Return [X, Y] of the center of cell containing provided text 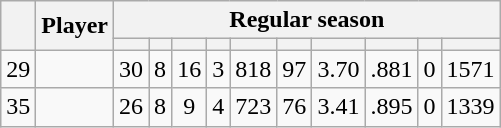
76 [294, 107]
97 [294, 69]
1571 [470, 69]
30 [132, 69]
9 [190, 107]
1339 [470, 107]
35 [18, 107]
16 [190, 69]
4 [218, 107]
723 [254, 107]
26 [132, 107]
.895 [392, 107]
Player [75, 26]
Regular season [308, 20]
.881 [392, 69]
3 [218, 69]
3.41 [338, 107]
29 [18, 69]
818 [254, 69]
3.70 [338, 69]
